Pinpoint the cell where the given text exists, returning its [X, Y] midpoint coordinate. 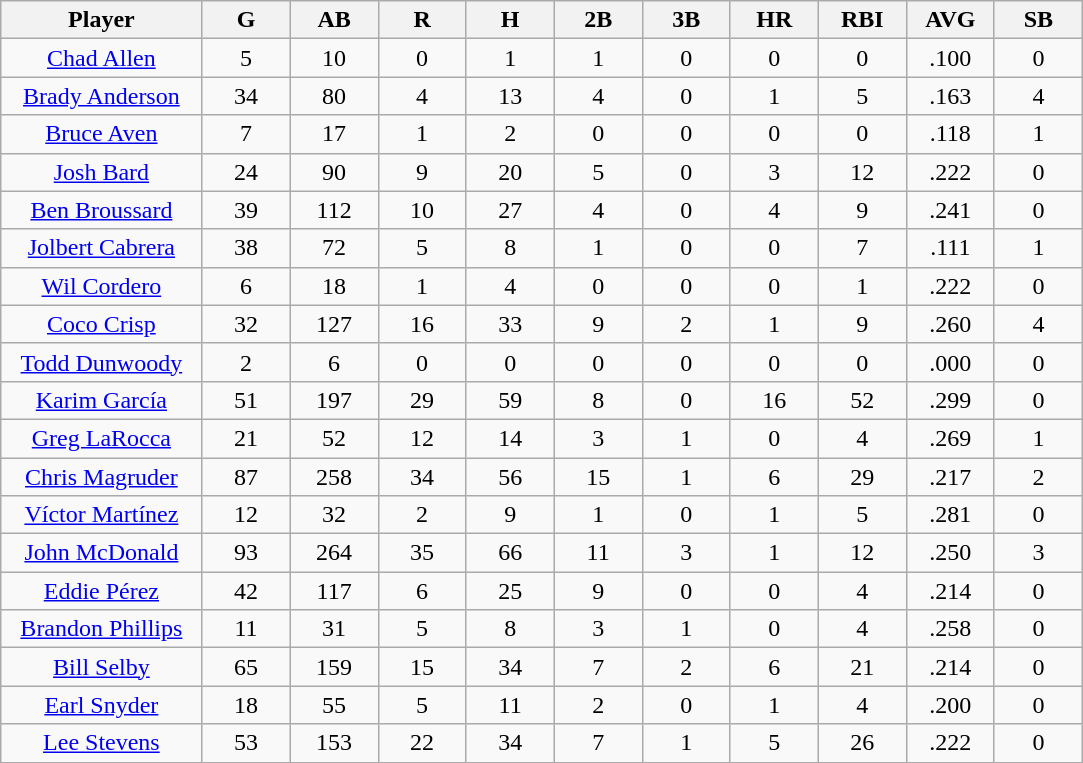
72 [334, 248]
.000 [950, 362]
264 [334, 553]
66 [510, 553]
Chris Magruder [102, 477]
Earl Snyder [102, 705]
14 [510, 438]
Brandon Phillips [102, 629]
3B [686, 20]
38 [246, 248]
Josh Bard [102, 172]
Coco Crisp [102, 324]
159 [334, 667]
R [422, 20]
27 [510, 210]
17 [334, 134]
80 [334, 96]
G [246, 20]
Bruce Aven [102, 134]
Eddie Pérez [102, 591]
42 [246, 591]
.250 [950, 553]
.100 [950, 58]
.163 [950, 96]
Todd Dunwoody [102, 362]
.299 [950, 400]
RBI [862, 20]
51 [246, 400]
33 [510, 324]
197 [334, 400]
20 [510, 172]
117 [334, 591]
John McDonald [102, 553]
93 [246, 553]
.111 [950, 248]
AB [334, 20]
.269 [950, 438]
Player [102, 20]
153 [334, 743]
.217 [950, 477]
HR [774, 20]
55 [334, 705]
Bill Selby [102, 667]
Wil Cordero [102, 286]
SB [1038, 20]
Lee Stevens [102, 743]
127 [334, 324]
.200 [950, 705]
.241 [950, 210]
Jolbert Cabrera [102, 248]
31 [334, 629]
Chad Allen [102, 58]
35 [422, 553]
26 [862, 743]
AVG [950, 20]
Brady Anderson [102, 96]
90 [334, 172]
39 [246, 210]
Ben Broussard [102, 210]
53 [246, 743]
13 [510, 96]
59 [510, 400]
H [510, 20]
Karim García [102, 400]
87 [246, 477]
.258 [950, 629]
.118 [950, 134]
Greg LaRocca [102, 438]
24 [246, 172]
56 [510, 477]
25 [510, 591]
.281 [950, 515]
65 [246, 667]
112 [334, 210]
258 [334, 477]
2B [598, 20]
.260 [950, 324]
22 [422, 743]
Víctor Martínez [102, 515]
